Find where the given text appears and provide that cell's center as (x, y) coordinate. 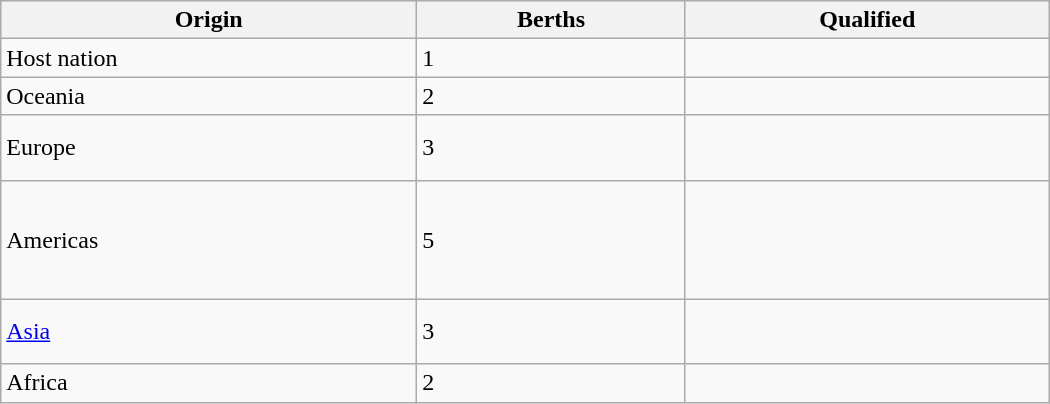
Oceania (209, 96)
Qualified (867, 20)
Americas (209, 240)
Africa (209, 383)
1 (552, 58)
Berths (552, 20)
5 (552, 240)
Host nation (209, 58)
Origin (209, 20)
Asia (209, 332)
Europe (209, 148)
